Provide the (x, y) coordinate of the cell's center where the given text is located.  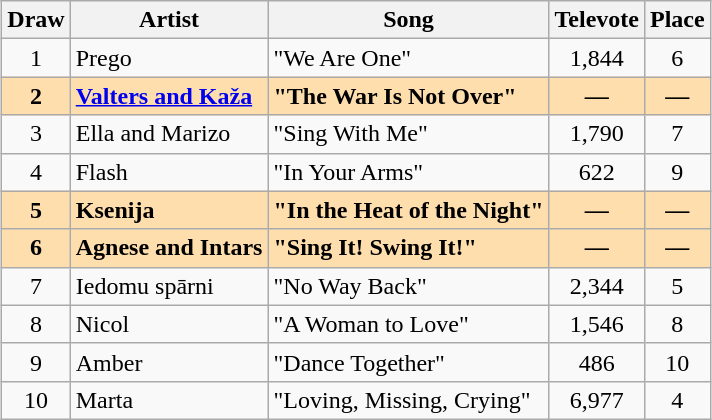
Agnese and Intars (169, 248)
"In Your Arms" (408, 172)
"In the Heat of the Night" (408, 210)
Artist (169, 20)
Iedomu spārni (169, 286)
486 (596, 362)
Televote (596, 20)
"Dance Together" (408, 362)
"Sing It! Swing It!" (408, 248)
3 (36, 134)
Song (408, 20)
"No Way Back" (408, 286)
Ksenija (169, 210)
1,844 (596, 58)
Flash (169, 172)
Prego (169, 58)
"A Woman to Love" (408, 324)
"Sing With Me" (408, 134)
1 (36, 58)
Place (677, 20)
2 (36, 96)
6,977 (596, 400)
2,344 (596, 286)
Nicol (169, 324)
1,790 (596, 134)
Amber (169, 362)
"We Are One" (408, 58)
"Loving, Missing, Crying" (408, 400)
622 (596, 172)
Valters and Kaža (169, 96)
"The War Is Not Over" (408, 96)
Draw (36, 20)
1,546 (596, 324)
Marta (169, 400)
Ella and Marizo (169, 134)
